Find where the given text appears and provide that cell's center as [x, y] coordinate. 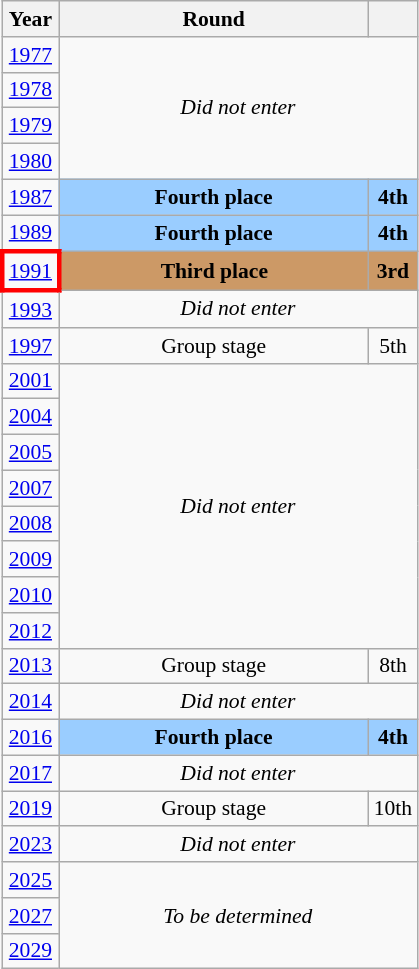
1979 [30, 126]
2009 [30, 560]
1989 [30, 234]
1991 [30, 272]
1978 [30, 90]
2001 [30, 381]
2017 [30, 773]
1980 [30, 162]
Third place [214, 272]
1997 [30, 346]
To be determined [238, 916]
1977 [30, 55]
3rd [394, 272]
Round [214, 19]
Year [30, 19]
2005 [30, 453]
2014 [30, 702]
1987 [30, 197]
2004 [30, 417]
2027 [30, 916]
2013 [30, 666]
2010 [30, 595]
10th [394, 809]
2012 [30, 631]
2019 [30, 809]
5th [394, 346]
2007 [30, 488]
2025 [30, 880]
2008 [30, 524]
2016 [30, 738]
1993 [30, 310]
8th [394, 666]
2029 [30, 951]
2023 [30, 845]
